Scan for the cell matching the given text and deliver its (x, y) coordinate at center. 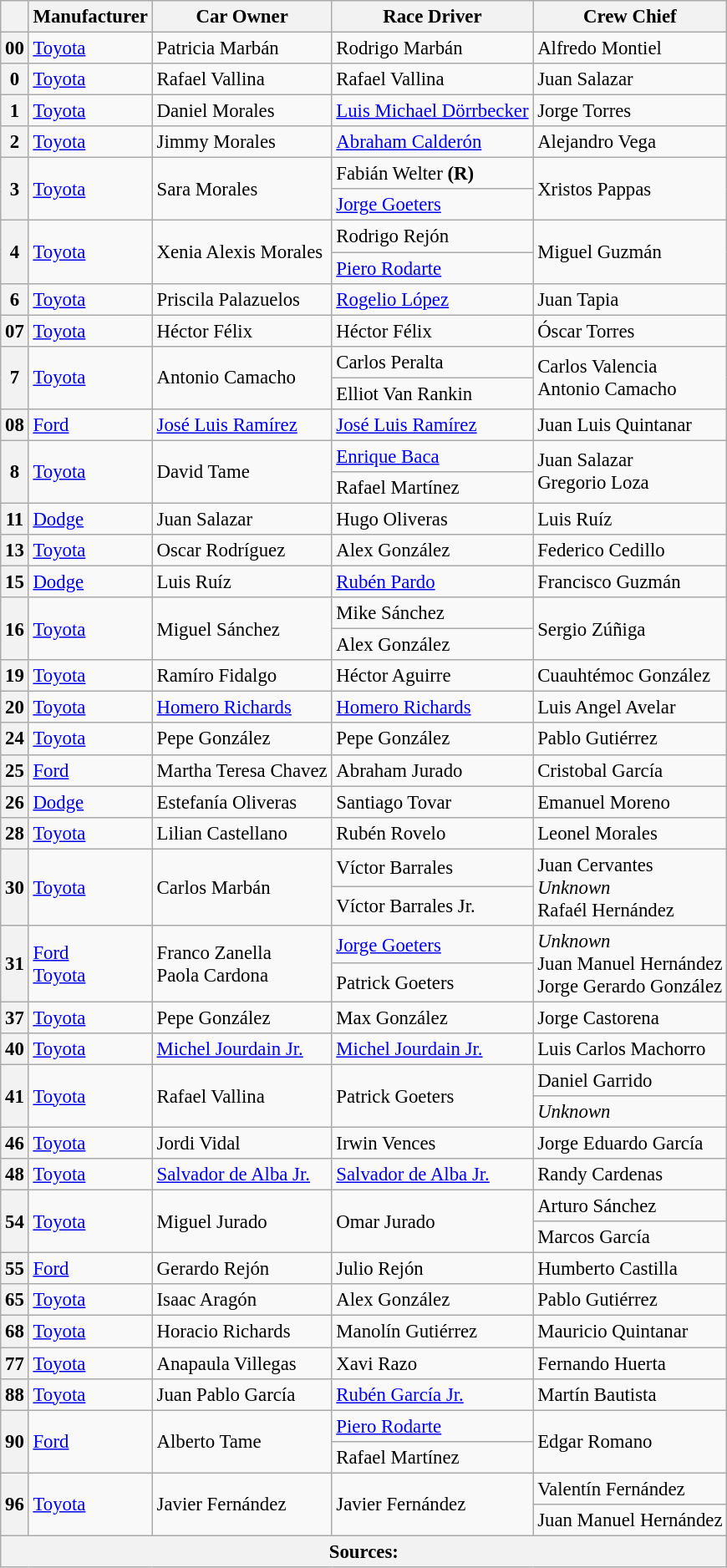
Patricia Marbán (242, 48)
24 (15, 739)
Rodrigo Rejón (433, 236)
Víctor Barrales Jr. (433, 906)
4 (15, 252)
3 (15, 189)
Miguel Jurado (242, 1221)
Cristobal García (630, 770)
Anapaula Villegas (242, 1363)
Martha Teresa Chavez (242, 770)
Santiago Tovar (433, 802)
Randy Cardenas (630, 1175)
Car Owner (242, 17)
Jorge Torres (630, 111)
Franco Zanella Paola Cardona (242, 964)
Martín Bautista (630, 1394)
Luis Angel Avelar (630, 708)
Mike Sánchez (433, 613)
Jorge Eduardo García (630, 1144)
Juan Manuel Hernández (630, 1520)
Edgar Romano (630, 1442)
Manolín Gutiérrez (433, 1332)
Estefanía Oliveras (242, 802)
41 (15, 1096)
19 (15, 676)
Gerardo Rejón (242, 1269)
46 (15, 1144)
Sources: (364, 1551)
30 (15, 887)
Crew Chief (630, 17)
Race Driver (433, 17)
Daniel Garrido (630, 1080)
Max González (433, 1017)
Ramíro Fidalgo (242, 676)
Hugo Oliveras (433, 519)
Cuauhtémoc González (630, 676)
Ford Toyota (90, 964)
Rogelio López (433, 299)
Francisco Guzmán (630, 582)
77 (15, 1363)
26 (15, 802)
Juan Tapia (630, 299)
Miguel Sánchez (242, 628)
Jimmy Morales (242, 142)
25 (15, 770)
Alberto Tame (242, 1442)
Xenia Alexis Morales (242, 252)
Rubén García Jr. (433, 1394)
20 (15, 708)
Elliot Van Rankin (433, 393)
Emanuel Moreno (630, 802)
Irwin Vences (433, 1144)
Xavi Razo (433, 1363)
Héctor Aguirre (433, 676)
Sergio Zúñiga (630, 628)
28 (15, 833)
Sara Morales (242, 189)
Luis Michael Dörrbecker (433, 111)
Alejandro Vega (630, 142)
Fernando Huerta (630, 1363)
Óscar Torres (630, 331)
11 (15, 519)
Jorge Castorena (630, 1017)
Juan Salazar Gregorio Loza (630, 471)
Juan Pablo García (242, 1394)
00 (15, 48)
90 (15, 1442)
Marcos García (630, 1237)
96 (15, 1504)
68 (15, 1332)
David Tame (242, 471)
0 (15, 79)
Federico Cedillo (630, 551)
Rubén Pardo (433, 582)
Miguel Guzmán (630, 252)
Víctor Barrales (433, 868)
Humberto Castilla (630, 1269)
2 (15, 142)
Rodrigo Marbán (433, 48)
Isaac Aragón (242, 1301)
Unknown (630, 1112)
8 (15, 471)
Arturo Sánchez (630, 1206)
Valentín Fernández (630, 1489)
Luis Carlos Machorro (630, 1049)
37 (15, 1017)
40 (15, 1049)
Priscila Palazuelos (242, 299)
Carlos Valencia Antonio Camacho (630, 378)
55 (15, 1269)
Rubén Rovelo (433, 833)
Daniel Morales (242, 111)
Mauricio Quintanar (630, 1332)
Horacio Richards (242, 1332)
Unknown Juan Manuel Hernández Jorge Gerardo González (630, 964)
Juan Luis Quintanar (630, 425)
Xristos Pappas (630, 189)
15 (15, 582)
Abraham Jurado (433, 770)
Alfredo Montiel (630, 48)
88 (15, 1394)
13 (15, 551)
Carlos Marbán (242, 887)
07 (15, 331)
1 (15, 111)
Leonel Morales (630, 833)
08 (15, 425)
Julio Rejón (433, 1269)
16 (15, 628)
48 (15, 1175)
7 (15, 378)
31 (15, 964)
Oscar Rodríguez (242, 551)
Lilian Castellano (242, 833)
Antonio Camacho (242, 378)
Omar Jurado (433, 1221)
6 (15, 299)
Manufacturer (90, 17)
Jordi Vidal (242, 1144)
Carlos Peralta (433, 362)
Juan Cervantes Unknown Rafaél Hernández (630, 887)
Abraham Calderón (433, 142)
Fabián Welter (R) (433, 174)
65 (15, 1301)
54 (15, 1221)
Enrique Baca (433, 456)
